Provide the [x, y] coordinate of the cell's center where the given text is located.  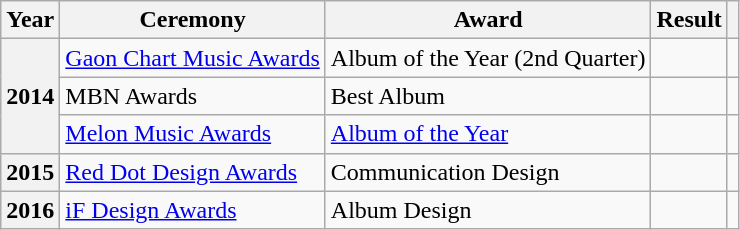
Album Design [488, 210]
Gaon Chart Music Awards [193, 58]
Album of the Year [488, 134]
Best Album [488, 96]
Award [488, 20]
Album of the Year (2nd Quarter) [488, 58]
2016 [30, 210]
2014 [30, 96]
2015 [30, 172]
iF Design Awards [193, 210]
MBN Awards [193, 96]
Year [30, 20]
Communication Design [488, 172]
Ceremony [193, 20]
Red Dot Design Awards [193, 172]
Result [689, 20]
Melon Music Awards [193, 134]
